Locate the cell with the specified text and output its (x, y) center coordinate. 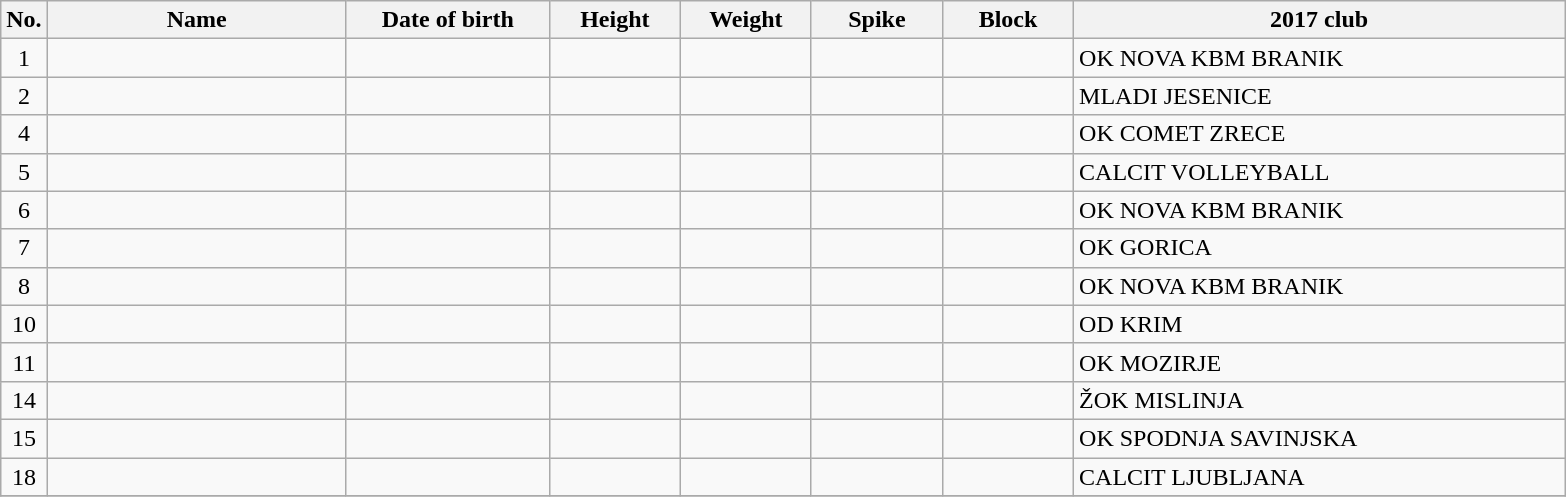
OK GORICA (1320, 248)
5 (24, 172)
OD KRIM (1320, 324)
Name (196, 20)
10 (24, 324)
Date of birth (448, 20)
8 (24, 286)
14 (24, 400)
11 (24, 362)
ŽOK MISLINJA (1320, 400)
Height (614, 20)
OK COMET ZRECE (1320, 134)
7 (24, 248)
2017 club (1320, 20)
OK MOZIRJE (1320, 362)
18 (24, 477)
Spike (876, 20)
4 (24, 134)
6 (24, 210)
CALCIT VOLLEYBALL (1320, 172)
2 (24, 96)
Weight (746, 20)
15 (24, 438)
MLADI JESENICE (1320, 96)
CALCIT LJUBLJANA (1320, 477)
OK SPODNJA SAVINJSKA (1320, 438)
1 (24, 58)
Block (1008, 20)
No. (24, 20)
